Output the (X, Y) coordinate of the center of the cell containing the given text.  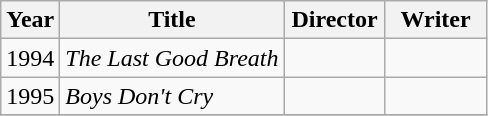
Title (172, 20)
The Last Good Breath (172, 58)
Writer (436, 20)
1995 (30, 96)
Director (334, 20)
1994 (30, 58)
Year (30, 20)
Boys Don't Cry (172, 96)
